Detect which cell encompasses the target text, then output its (X, Y) center coordinate. 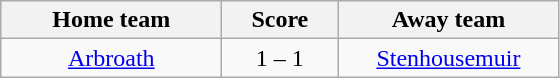
Arbroath (112, 58)
Away team (448, 20)
Home team (112, 20)
Score (280, 20)
Stenhousemuir (448, 58)
1 – 1 (280, 58)
